Locate the cell with the specified text and output its (x, y) center coordinate. 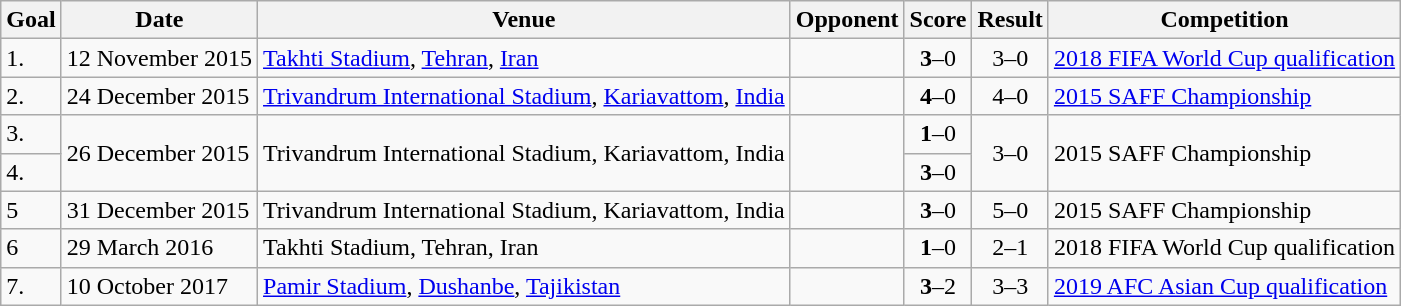
10 October 2017 (159, 286)
2. (31, 96)
Venue (524, 20)
3–2 (938, 286)
5–0 (1010, 210)
31 December 2015 (159, 210)
Pamir Stadium, Dushanbe, Tajikistan (524, 286)
5 (31, 210)
6 (31, 248)
Result (1010, 20)
Score (938, 20)
7. (31, 286)
24 December 2015 (159, 96)
1. (31, 58)
3–3 (1010, 286)
Opponent (847, 20)
3. (31, 134)
29 March 2016 (159, 248)
Date (159, 20)
26 December 2015 (159, 153)
4. (31, 172)
12 November 2015 (159, 58)
2–1 (1010, 248)
Goal (31, 20)
Competition (1224, 20)
2019 AFC Asian Cup qualification (1224, 286)
